Scan for the cell matching the given text and deliver its [X, Y] coordinate at center. 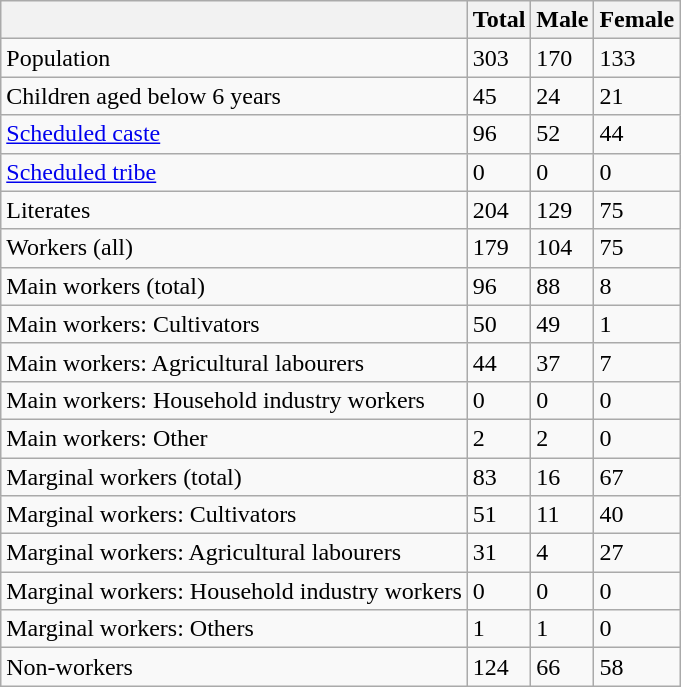
104 [562, 248]
31 [499, 553]
204 [499, 210]
Scheduled caste [234, 134]
66 [562, 667]
Children aged below 6 years [234, 96]
Marginal workers: Household industry workers [234, 591]
49 [562, 324]
58 [637, 667]
27 [637, 553]
51 [499, 515]
Workers (all) [234, 248]
4 [562, 553]
133 [637, 58]
Main workers (total) [234, 286]
170 [562, 58]
Male [562, 20]
Main workers: Other [234, 438]
Non-workers [234, 667]
24 [562, 96]
67 [637, 477]
83 [499, 477]
Population [234, 58]
50 [499, 324]
Marginal workers: Agricultural labourers [234, 553]
16 [562, 477]
Female [637, 20]
11 [562, 515]
Scheduled tribe [234, 172]
Marginal workers: Cultivators [234, 515]
52 [562, 134]
Marginal workers (total) [234, 477]
124 [499, 667]
Literates [234, 210]
37 [562, 362]
129 [562, 210]
45 [499, 96]
40 [637, 515]
Main workers: Agricultural labourers [234, 362]
303 [499, 58]
88 [562, 286]
Marginal workers: Others [234, 629]
21 [637, 96]
7 [637, 362]
8 [637, 286]
Main workers: Household industry workers [234, 400]
Main workers: Cultivators [234, 324]
Total [499, 20]
179 [499, 248]
